Capture the cell that displays the provided text and extract its [X, Y] central coordinate. 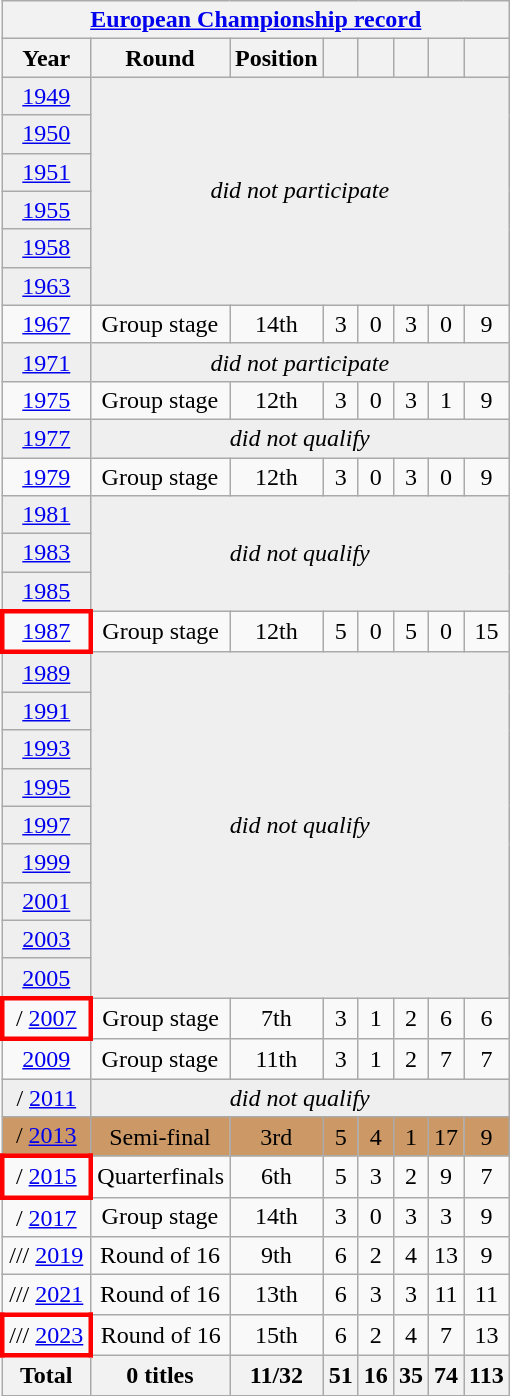
/ 2015 [46, 1176]
/ 2017 [46, 1217]
17 [446, 1137]
1999 [46, 863]
/ 2013 [46, 1137]
European Championship record [256, 20]
/// 2019 [46, 1256]
1971 [46, 362]
1989 [46, 672]
1951 [46, 172]
Round [160, 58]
Year [46, 58]
2005 [46, 978]
/// 2021 [46, 1295]
1987 [46, 632]
1958 [46, 248]
15 [487, 632]
Semi-final [160, 1137]
1993 [46, 749]
6th [277, 1176]
Position [277, 58]
1991 [46, 711]
1955 [46, 210]
2009 [46, 1059]
Quarterfinals [160, 1176]
1949 [46, 96]
11/32 [277, 1375]
13th [277, 1295]
1975 [46, 400]
1981 [46, 515]
113 [487, 1375]
1967 [46, 324]
1995 [46, 787]
1977 [46, 438]
7th [277, 1018]
1950 [46, 134]
35 [410, 1375]
3rd [277, 1137]
1963 [46, 286]
1983 [46, 553]
1997 [46, 825]
9th [277, 1256]
16 [376, 1375]
1979 [46, 477]
11th [277, 1059]
1985 [46, 592]
0 titles [160, 1375]
74 [446, 1375]
Total [46, 1375]
/ 2007 [46, 1018]
/ 2011 [46, 1097]
2003 [46, 939]
15th [277, 1334]
2001 [46, 901]
/// 2023 [46, 1334]
51 [340, 1375]
